Locate the cell with the specified text and output its [x, y] center coordinate. 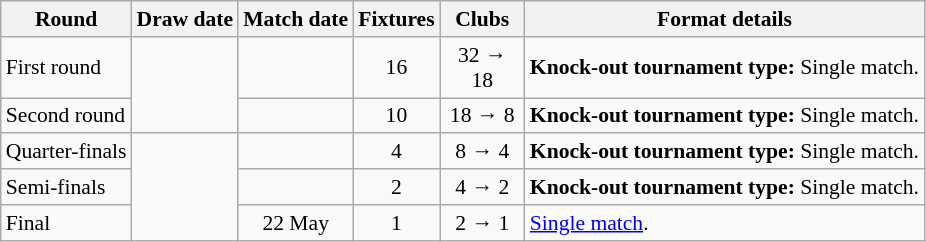
4 → 2 [482, 187]
8 → 4 [482, 152]
Final [66, 223]
2 [396, 187]
Draw date [186, 19]
Quarter-finals [66, 152]
2 → 1 [482, 223]
1 [396, 223]
Format details [724, 19]
22 May [296, 223]
Single match. [724, 223]
32 → 18 [482, 68]
18 → 8 [482, 116]
Semi-finals [66, 187]
First round [66, 68]
Fixtures [396, 19]
Round [66, 19]
Second round [66, 116]
16 [396, 68]
Match date [296, 19]
4 [396, 152]
Clubs [482, 19]
10 [396, 116]
